Return (x, y) of the center of cell containing provided text 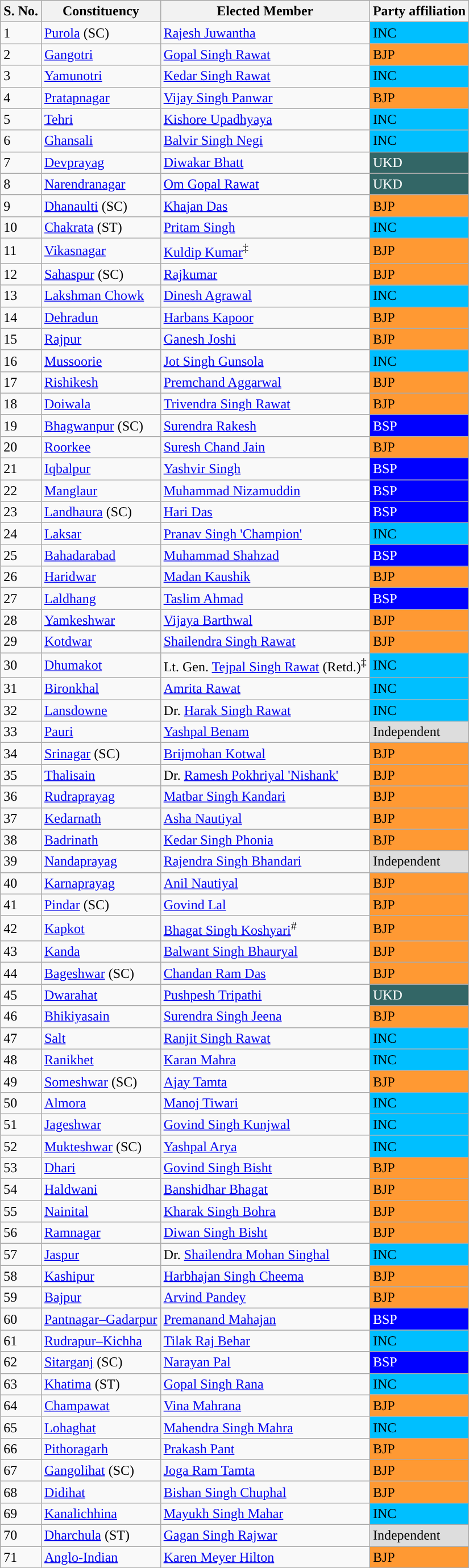
Pindar (SC) (101, 905)
Pritam Singh (265, 227)
42 (21, 928)
Rajesh Juwantha (265, 33)
28 (21, 620)
Jaspur (101, 1255)
Harbans Kapoor (265, 317)
Dr. Ramesh Pokhriyal 'Nishank' (265, 775)
23 (21, 512)
26 (21, 577)
58 (21, 1276)
Yashpal Benam (265, 732)
65 (21, 1427)
39 (21, 862)
1 (21, 33)
37 (21, 818)
Khatima (ST) (101, 1384)
Dinesh Agrawal (265, 296)
36 (21, 797)
66 (21, 1449)
Nainital (101, 1211)
Pratapnagar (101, 98)
60 (21, 1319)
Premanand Mahajan (265, 1319)
Vijay Singh Panwar (265, 98)
Bironkhal (101, 689)
Dharchula (ST) (101, 1536)
Laldhang (101, 599)
Govind Singh Kunjwal (265, 1124)
Constituency (101, 11)
Karnaprayag (101, 883)
Banshidhar Bhagat (265, 1190)
Muhammad Shahzad (265, 555)
Vijaya Barthwal (265, 620)
Purola (SC) (101, 33)
Amrita Rawat (265, 689)
8 (21, 184)
Pithoragarh (101, 1449)
35 (21, 775)
Badrinath (101, 840)
12 (21, 274)
Pauri (101, 732)
Kedar Singh Rawat (265, 76)
52 (21, 1146)
Yamunotri (101, 76)
Dr. Shailendra Mohan Singhal (265, 1255)
Manglaur (101, 491)
Mukteshwar (SC) (101, 1146)
Anglo-Indian (101, 1557)
54 (21, 1190)
Vina Mahrana (265, 1406)
Party affiliation (419, 11)
Mahendra Singh Mahra (265, 1427)
Kuldip Kumar‡ (265, 251)
71 (21, 1557)
Nandaprayag (101, 862)
Landhaura (SC) (101, 512)
Bahadarabad (101, 555)
22 (21, 491)
Tilak Raj Behar (265, 1341)
Sitarganj (SC) (101, 1362)
Kanalichhina (101, 1514)
48 (21, 1060)
55 (21, 1211)
Doiwala (101, 404)
Iqbalpur (101, 469)
Kanda (101, 952)
27 (21, 599)
S. No. (21, 11)
5 (21, 119)
Dr. Harak Singh Rawat (265, 710)
63 (21, 1384)
Muhammad Nizamuddin (265, 491)
19 (21, 425)
24 (21, 534)
Dhari (101, 1168)
67 (21, 1470)
17 (21, 382)
25 (21, 555)
16 (21, 361)
Matbar Singh Kandari (265, 797)
Champawat (101, 1406)
Didihat (101, 1492)
Rudraprayag (101, 797)
Manoj Tiwari (265, 1103)
69 (21, 1514)
7 (21, 162)
Roorkee (101, 447)
Balvir Singh Negi (265, 141)
51 (21, 1124)
Anil Nautiyal (265, 883)
38 (21, 840)
Almora (101, 1103)
Elected Member (265, 11)
Lt. Gen. Tejpal Singh Rawat (Retd.)‡ (265, 666)
Haldwani (101, 1190)
47 (21, 1038)
Brijmohan Kotwal (265, 754)
20 (21, 447)
56 (21, 1233)
Salt (101, 1038)
Narayan Pal (265, 1362)
Om Gopal Rawat (265, 184)
Kotdwar (101, 642)
Mayukh Singh Mahar (265, 1514)
Bhagwanpur (SC) (101, 425)
Jot Singh Gunsola (265, 361)
Karan Mahra (265, 1060)
68 (21, 1492)
34 (21, 754)
Bishan Singh Chuphal (265, 1492)
Ghansali (101, 141)
Balwant Singh Bhauryal (265, 952)
11 (21, 251)
Mussoorie (101, 361)
Diwakar Bhatt (265, 162)
Chandan Ram Das (265, 973)
Pushpesh Tripathi (265, 995)
9 (21, 206)
Suresh Chand Jain (265, 447)
Thalisain (101, 775)
15 (21, 339)
Pantnagar–Gadarpur (101, 1319)
Bageshwar (SC) (101, 973)
Kedarnath (101, 818)
Lansdowne (101, 710)
Haridwar (101, 577)
44 (21, 973)
Gangotri (101, 55)
18 (21, 404)
Gopal Singh Rawat (265, 55)
49 (21, 1081)
Chakrata (ST) (101, 227)
Surendra Rakesh (265, 425)
Madan Kaushik (265, 577)
Kedar Singh Phonia (265, 840)
Ranjit Singh Rawat (265, 1038)
30 (21, 666)
Khajan Das (265, 206)
46 (21, 1017)
Srinagar (SC) (101, 754)
Premchand Aggarwal (265, 382)
Kishore Upadhyaya (265, 119)
Yashvir Singh (265, 469)
Sahaspur (SC) (101, 274)
Ajay Tamta (265, 1081)
Shailendra Singh Rawat (265, 642)
Karen Meyer Hilton (265, 1557)
Dwarahat (101, 995)
45 (21, 995)
Diwan Singh Bisht (265, 1233)
70 (21, 1536)
59 (21, 1298)
Dehradun (101, 317)
53 (21, 1168)
Rajkumar (265, 274)
Prakash Pant (265, 1449)
41 (21, 905)
33 (21, 732)
Bajpur (101, 1298)
64 (21, 1406)
29 (21, 642)
10 (21, 227)
Surendra Singh Jeena (265, 1017)
61 (21, 1341)
Devprayag (101, 162)
Someshwar (SC) (101, 1081)
Taslim Ahmad (265, 599)
Ganesh Joshi (265, 339)
31 (21, 689)
Tehri (101, 119)
Govind Singh Bisht (265, 1168)
40 (21, 883)
Harbhajan Singh Cheema (265, 1276)
Gopal Singh Rana (265, 1384)
13 (21, 296)
Bhikiyasain (101, 1017)
Lakshman Chowk (101, 296)
43 (21, 952)
Jageshwar (101, 1124)
Rishikesh (101, 382)
Kapkot (101, 928)
Yashpal Arya (265, 1146)
Gagan Singh Rajwar (265, 1536)
Vikasnagar (101, 251)
Asha Nautiyal (265, 818)
Rajpur (101, 339)
Hari Das (265, 512)
2 (21, 55)
Rajendra Singh Bhandari (265, 862)
14 (21, 317)
Ranikhet (101, 1060)
Yamkeshwar (101, 620)
Laksar (101, 534)
6 (21, 141)
21 (21, 469)
Gangolihat (SC) (101, 1470)
4 (21, 98)
Arvind Pandey (265, 1298)
Dhumakot (101, 666)
Lohaghat (101, 1427)
Rudrapur–Kichha (101, 1341)
Kharak Singh Bohra (265, 1211)
Dhanaulti (SC) (101, 206)
50 (21, 1103)
Ramnagar (101, 1233)
Joga Ram Tamta (265, 1470)
32 (21, 710)
62 (21, 1362)
57 (21, 1255)
Govind Lal (265, 905)
Narendranagar (101, 184)
3 (21, 76)
Pranav Singh 'Champion' (265, 534)
Kashipur (101, 1276)
Trivendra Singh Rawat (265, 404)
Bhagat Singh Koshyari# (265, 928)
